Extract the (x, y) coordinate from the center of the cell holding the provided text.  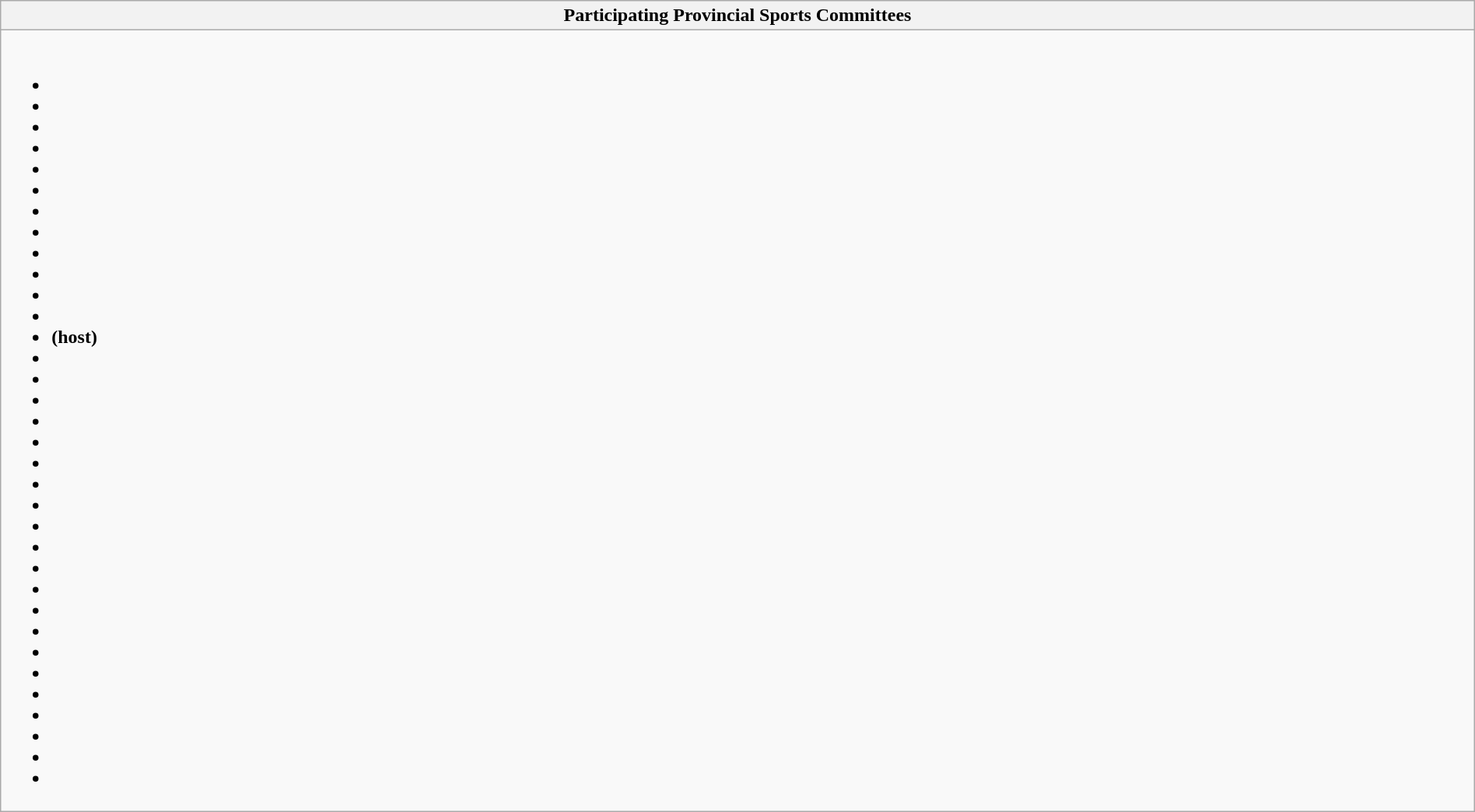
(host) (737, 421)
Participating Provincial Sports Committees (737, 16)
